Pinpoint the cell where the given text exists, returning its [x, y] midpoint coordinate. 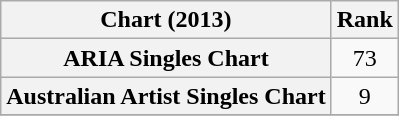
Australian Artist Singles Chart [166, 96]
Rank [364, 20]
ARIA Singles Chart [166, 58]
Chart (2013) [166, 20]
9 [364, 96]
73 [364, 58]
